Output the (x, y) coordinate of the center of the cell containing the given text.  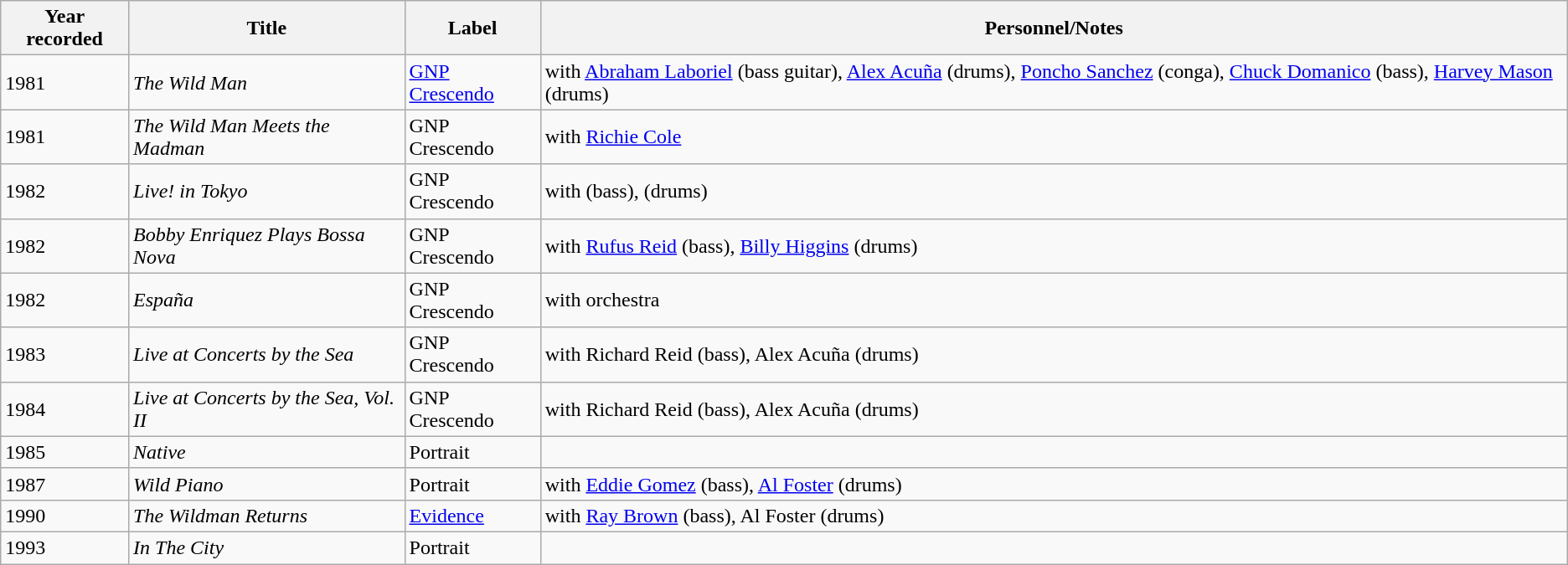
Live! in Tokyo (267, 191)
with Abraham Laboriel (bass guitar), Alex Acuña (drums), Poncho Sanchez (conga), Chuck Domanico (bass), Harvey Mason (drums) (1054, 82)
1985 (65, 452)
Native (267, 452)
with Richie Cole (1054, 137)
Label (472, 28)
1990 (65, 516)
Live at Concerts by the Sea, Vol. II (267, 408)
The Wildman Returns (267, 516)
with orchestra (1054, 300)
1993 (65, 547)
España (267, 300)
with Ray Brown (bass), Al Foster (drums) (1054, 516)
1984 (65, 408)
The Wild Man Meets the Madman (267, 137)
Bobby Enriquez Plays Bossa Nova (267, 246)
1987 (65, 484)
Live at Concerts by the Sea (267, 355)
The Wild Man (267, 82)
with (bass), (drums) (1054, 191)
In The City (267, 547)
with Eddie Gomez (bass), Al Foster (drums) (1054, 484)
Personnel/Notes (1054, 28)
1983 (65, 355)
with Rufus Reid (bass), Billy Higgins (drums) (1054, 246)
Title (267, 28)
Year recorded (65, 28)
Wild Piano (267, 484)
Evidence (472, 516)
